Provide the (x, y) coordinate of the cell's center where the given text is located.  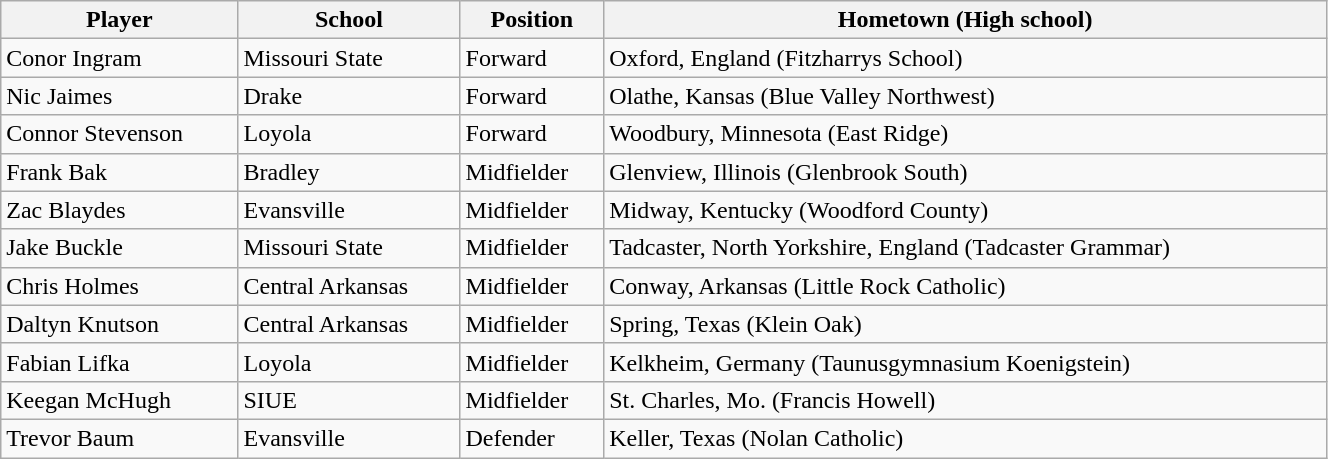
Zac Blaydes (120, 210)
Woodbury, Minnesota (East Ridge) (966, 134)
SIUE (349, 400)
Hometown (High school) (966, 20)
Defender (532, 438)
Trevor Baum (120, 438)
School (349, 20)
Spring, Texas (Klein Oak) (966, 324)
St. Charles, Mo. (Francis Howell) (966, 400)
Bradley (349, 172)
Fabian Lifka (120, 362)
Jake Buckle (120, 248)
Keegan McHugh (120, 400)
Drake (349, 96)
Tadcaster, North Yorkshire, England (Tadcaster Grammar) (966, 248)
Oxford, England (Fitzharrys School) (966, 58)
Nic Jaimes (120, 96)
Kelkheim, Germany (Taunusgymnasium Koenigstein) (966, 362)
Conway, Arkansas (Little Rock Catholic) (966, 286)
Position (532, 20)
Conor Ingram (120, 58)
Frank Bak (120, 172)
Keller, Texas (Nolan Catholic) (966, 438)
Midway, Kentucky (Woodford County) (966, 210)
Player (120, 20)
Connor Stevenson (120, 134)
Glenview, Illinois (Glenbrook South) (966, 172)
Daltyn Knutson (120, 324)
Chris Holmes (120, 286)
Olathe, Kansas (Blue Valley Northwest) (966, 96)
